Return (X, Y) of the center of cell containing provided text 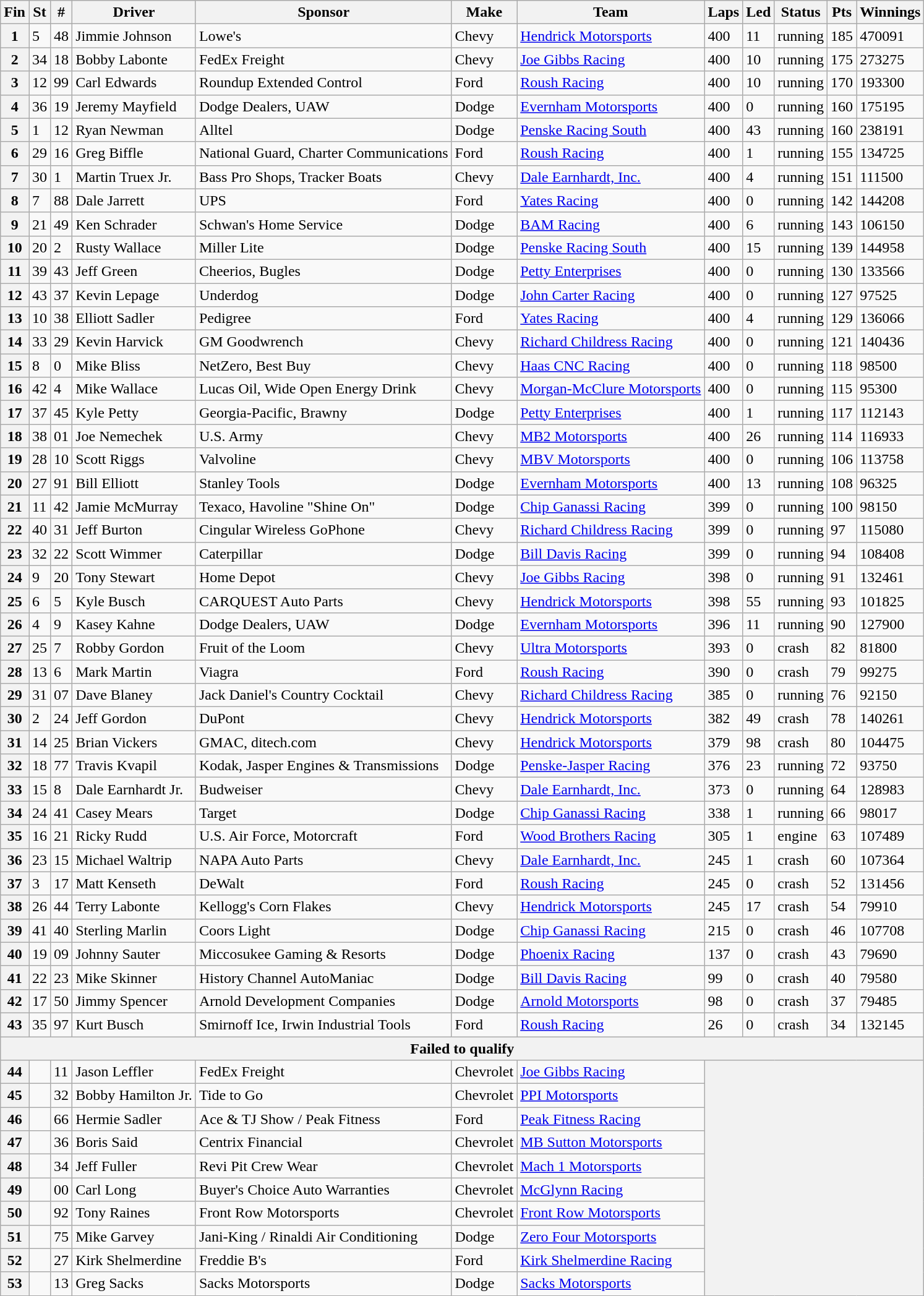
115080 (891, 530)
Mike Garvey (134, 1237)
94 (842, 554)
PPI Motorsports (611, 1096)
GMAC, ditech.com (323, 742)
Carl Edwards (134, 83)
82 (842, 648)
Jimmy Spencer (134, 1001)
382 (724, 719)
Michael Waltrip (134, 860)
Dale Jarrett (134, 200)
Centrix Financial (323, 1143)
Jeff Gordon (134, 719)
Scott Wimmer (134, 554)
51 (15, 1237)
99275 (891, 671)
Smirnoff Ice, Irwin Industrial Tools (323, 1024)
104475 (891, 742)
U.S. Army (323, 436)
Lucas Oil, Wide Open Energy Drink (323, 389)
Joe Nemechek (134, 436)
Bobby Hamilton Jr. (134, 1096)
155 (842, 153)
470091 (891, 36)
Pts (842, 12)
112143 (891, 413)
115 (842, 389)
111500 (891, 177)
Revi Pit Crew Wear (323, 1166)
81800 (891, 648)
127 (842, 295)
136066 (891, 319)
Roundup Extended Control (323, 83)
MB Sutton Motorsports (611, 1143)
Fruit of the Loom (323, 648)
History Channel AutoManiac (323, 977)
76 (842, 695)
Zero Four Motorsports (611, 1237)
Mike Bliss (134, 366)
01 (62, 436)
00 (62, 1190)
54 (842, 907)
79910 (891, 907)
Kevin Harvick (134, 342)
Status (801, 12)
Wood Brothers Racing (611, 836)
Scott Riggs (134, 460)
116933 (891, 436)
07 (62, 695)
Kirk Shelmerdine Racing (611, 1260)
108 (842, 483)
Ace & TJ Show / Peak Fitness (323, 1119)
117 (842, 413)
Casey Mears (134, 813)
373 (724, 789)
140261 (891, 719)
47 (15, 1143)
95300 (891, 389)
Coors Light (323, 930)
Jeremy Mayfield (134, 106)
Elliott Sadler (134, 319)
Underdog (323, 295)
Viagra (323, 671)
130 (842, 271)
Johnny Sauter (134, 954)
McGlynn Racing (611, 1190)
Terry Labonte (134, 907)
Jamie McMurray (134, 507)
170 (842, 83)
88 (62, 200)
131456 (891, 883)
Arnold Motorsports (611, 1001)
93750 (891, 766)
79690 (891, 954)
Arnold Development Companies (323, 1001)
Bill Elliott (134, 483)
Jeff Fuller (134, 1166)
98017 (891, 813)
134725 (891, 153)
Led (758, 12)
193300 (891, 83)
Kevin Lepage (134, 295)
John Carter Racing (611, 295)
113758 (891, 460)
129 (842, 319)
396 (724, 624)
142 (842, 200)
92 (62, 1213)
Target (323, 813)
Dale Earnhardt Jr. (134, 789)
Freddie B's (323, 1260)
Dave Blaney (134, 695)
114 (842, 436)
Kurt Busch (134, 1024)
Morgan-McClure Motorsports (611, 389)
Mach 1 Motorsports (611, 1166)
127900 (891, 624)
132461 (891, 577)
118 (842, 366)
Jimmie Johnson (134, 36)
Tony Raines (134, 1213)
Robby Gordon (134, 648)
144208 (891, 200)
63 (842, 836)
Kasey Kahne (134, 624)
Alltel (323, 130)
98500 (891, 366)
106150 (891, 224)
72 (842, 766)
390 (724, 671)
Fin (15, 12)
Buyer's Choice Auto Warranties (323, 1190)
Penske-Jasper Racing (611, 766)
385 (724, 695)
Martin Truex Jr. (134, 177)
Caterpillar (323, 554)
Peak Fitness Racing (611, 1119)
Winnings (891, 12)
Ultra Motorsports (611, 648)
Cheerios, Bugles (323, 271)
Valvoline (323, 460)
Bass Pro Shops, Tracker Boats (323, 177)
Georgia-Pacific, Brawny (323, 413)
Jeff Green (134, 271)
80 (842, 742)
Jeff Burton (134, 530)
Mike Wallace (134, 389)
CARQUEST Auto Parts (323, 601)
133566 (891, 271)
78 (842, 719)
151 (842, 177)
144958 (891, 247)
Ryan Newman (134, 130)
Texaco, Havoline "Shine On" (323, 507)
90 (842, 624)
Make (484, 12)
93 (842, 601)
National Guard, Charter Communications (323, 153)
Kyle Busch (134, 601)
79485 (891, 1001)
Schwan's Home Service (323, 224)
Pedigree (323, 319)
Hermie Sadler (134, 1119)
Driver (134, 12)
Carl Long (134, 1190)
Mark Martin (134, 671)
Tony Stewart (134, 577)
376 (724, 766)
Travis Kvapil (134, 766)
338 (724, 813)
143 (842, 224)
Boris Said (134, 1143)
Matt Kenseth (134, 883)
Ricky Rudd (134, 836)
Lowe's (323, 36)
Greg Biffle (134, 153)
Ken Schrader (134, 224)
175 (842, 59)
Jason Leffler (134, 1072)
Bobby Labonte (134, 59)
55 (758, 601)
09 (62, 954)
DuPont (323, 719)
Brian Vickers (134, 742)
Rusty Wallace (134, 247)
Failed to qualify (463, 1049)
Miccosukee Gaming & Resorts (323, 954)
96325 (891, 483)
NAPA Auto Parts (323, 860)
Cingular Wireless GoPhone (323, 530)
97525 (891, 295)
305 (724, 836)
Greg Sacks (134, 1284)
140436 (891, 342)
393 (724, 648)
BAM Racing (611, 224)
engine (801, 836)
Sterling Marlin (134, 930)
215 (724, 930)
108408 (891, 554)
238191 (891, 130)
379 (724, 742)
Kirk Shelmerdine (134, 1260)
92150 (891, 695)
79580 (891, 977)
Phoenix Racing (611, 954)
77 (62, 766)
137 (724, 954)
Budweiser (323, 789)
Home Depot (323, 577)
121 (842, 342)
132145 (891, 1024)
Sponsor (323, 12)
Laps (724, 12)
Mike Skinner (134, 977)
GM Goodwrench (323, 342)
107364 (891, 860)
MBV Motorsports (611, 460)
Kodak, Jasper Engines & Transmissions (323, 766)
# (62, 12)
139 (842, 247)
100 (842, 507)
Team (611, 12)
Kyle Petty (134, 413)
Kellogg's Corn Flakes (323, 907)
106 (842, 460)
DeWalt (323, 883)
107489 (891, 836)
Tide to Go (323, 1096)
Jani-King / Rinaldi Air Conditioning (323, 1237)
Haas CNC Racing (611, 366)
Stanley Tools (323, 483)
75 (62, 1237)
79 (842, 671)
273275 (891, 59)
53 (15, 1284)
UPS (323, 200)
MB2 Motorsports (611, 436)
98150 (891, 507)
101825 (891, 601)
64 (842, 789)
U.S. Air Force, Motorcraft (323, 836)
175195 (891, 106)
185 (842, 36)
Jack Daniel's Country Cocktail (323, 695)
Miller Lite (323, 247)
NetZero, Best Buy (323, 366)
107708 (891, 930)
60 (842, 860)
St (40, 12)
128983 (891, 789)
